Determine the (x, y) coordinate at the center of the cell enclosing the given text.  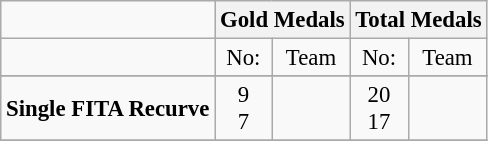
Total Medals (418, 20)
9 7 (244, 108)
Single FITA Recurve (108, 108)
Gold Medals (282, 20)
20 17 (379, 108)
